Locate the cell with the specified text and output its [x, y] center coordinate. 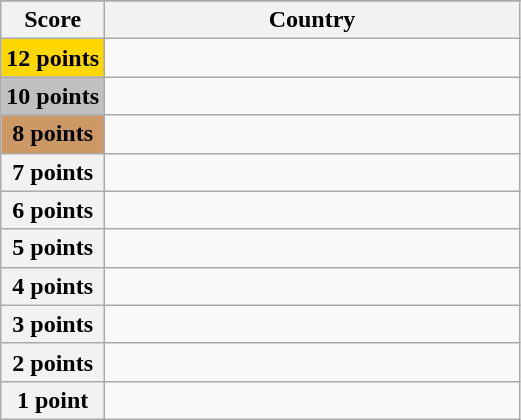
10 points [53, 96]
8 points [53, 134]
4 points [53, 286]
5 points [53, 248]
3 points [53, 324]
2 points [53, 362]
12 points [53, 58]
Score [53, 20]
6 points [53, 210]
1 point [53, 400]
Country [312, 20]
7 points [53, 172]
